Detect which cell encompasses the target text, then output its (x, y) center coordinate. 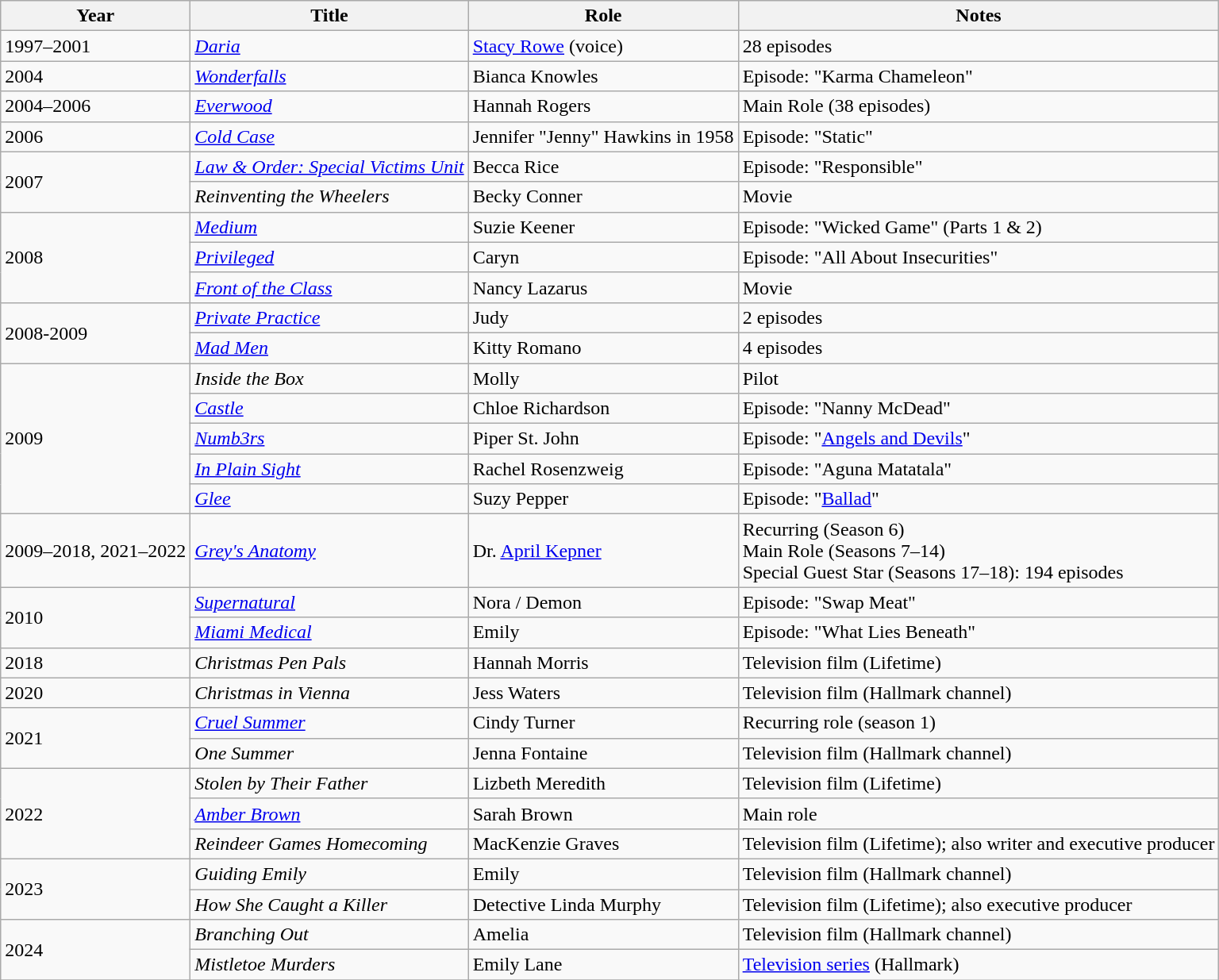
Episode: "What Lies Beneath" (979, 632)
Episode: "Responsible" (979, 167)
Nora / Demon (603, 602)
Main Role (38 episodes) (979, 106)
Dr. April Kepner (603, 551)
Castle (329, 409)
Becky Conner (603, 197)
Year (95, 16)
Television film (Lifetime); also writer and executive producer (979, 844)
Becca Rice (603, 167)
Molly (603, 379)
2004–2006 (95, 106)
Emily Lane (603, 965)
Episode: "Angels and Devils" (979, 439)
Detective Linda Murphy (603, 904)
Episode: "Static" (979, 136)
Lizbeth Meredith (603, 783)
Episode: "Karma Chameleon" (979, 76)
Jennifer "Jenny" Hawkins in 1958 (603, 136)
2020 (95, 693)
Everwood (329, 106)
How She Caught a Killer (329, 904)
2021 (95, 738)
2 episodes (979, 317)
Christmas in Vienna (329, 693)
Bianca Knowles (603, 76)
Title (329, 16)
Wonderfalls (329, 76)
Reindeer Games Homecoming (329, 844)
2009 (95, 439)
2022 (95, 813)
Cold Case (329, 136)
Episode: "Aguna Matatala" (979, 469)
Hannah Rogers (603, 106)
Nancy Lazarus (603, 287)
Episode: "Ballad" (979, 499)
Guiding Emily (329, 874)
Privileged (329, 257)
Jess Waters (603, 693)
Private Practice (329, 317)
Judy (603, 317)
Grey's Anatomy (329, 551)
Recurring role (season 1) (979, 723)
Supernatural (329, 602)
Cruel Summer (329, 723)
Kitty Romano (603, 348)
Amber Brown (329, 813)
Stolen by Their Father (329, 783)
Mistletoe Murders (329, 965)
Front of the Class (329, 287)
Reinventing the Wheelers (329, 197)
2023 (95, 889)
2024 (95, 950)
Law & Order: Special Victims Unit (329, 167)
Stacy Rowe (voice) (603, 46)
Episode: "Wicked Game" (Parts 1 & 2) (979, 227)
Suzie Keener (603, 227)
Television film (Lifetime); also executive producer (979, 904)
Notes (979, 16)
Miami Medical (329, 632)
Cindy Turner (603, 723)
1997–2001 (95, 46)
28 episodes (979, 46)
2010 (95, 617)
Role (603, 16)
Piper St. John (603, 439)
Medium (329, 227)
Jenna Fontaine (603, 753)
Episode: "Nanny McDead" (979, 409)
2018 (95, 663)
2007 (95, 182)
Branching Out (329, 935)
2008 (95, 257)
2006 (95, 136)
Christmas Pen Pals (329, 663)
Daria (329, 46)
Pilot (979, 379)
One Summer (329, 753)
In Plain Sight (329, 469)
Numb3rs (329, 439)
MacKenzie Graves (603, 844)
Recurring (Season 6)Main Role (Seasons 7–14)Special Guest Star (Seasons 17–18): 194 episodes (979, 551)
4 episodes (979, 348)
Chloe Richardson (603, 409)
2009–2018, 2021–2022 (95, 551)
Inside the Box (329, 379)
Sarah Brown (603, 813)
Rachel Rosenzweig (603, 469)
2004 (95, 76)
Caryn (603, 257)
Episode: "Swap Meat" (979, 602)
Suzy Pepper (603, 499)
Glee (329, 499)
Mad Men (329, 348)
2008-2009 (95, 332)
Television series (Hallmark) (979, 965)
Hannah Morris (603, 663)
Main role (979, 813)
Episode: "All About Insecurities" (979, 257)
Amelia (603, 935)
